Detect which cell encompasses the target text, then output its (x, y) center coordinate. 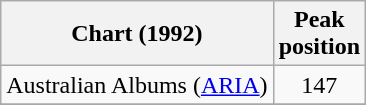
Australian Albums (ARIA) (137, 85)
Peakposition (319, 34)
Chart (1992) (137, 34)
147 (319, 85)
